Scan for the cell matching the given text and deliver its [X, Y] coordinate at center. 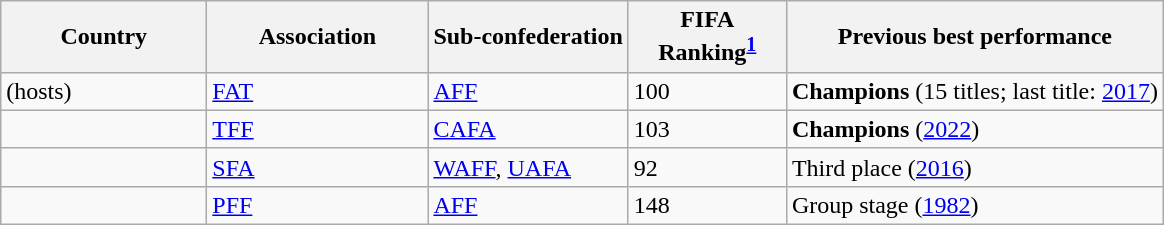
148 [707, 205]
Champions (2022) [974, 129]
Group stage (1982) [974, 205]
(hosts) [104, 91]
Country [104, 37]
100 [707, 91]
WAFF, UAFA [528, 167]
SFA [318, 167]
Third place (2016) [974, 167]
92 [707, 167]
103 [707, 129]
Sub-confederation [528, 37]
PFF [318, 205]
TFF [318, 129]
FIFA Ranking1 [707, 37]
Association [318, 37]
Champions (15 titles; last title: 2017) [974, 91]
Previous best performance [974, 37]
FAT [318, 91]
CAFA [528, 129]
